Return (x, y) of the center of cell containing provided text 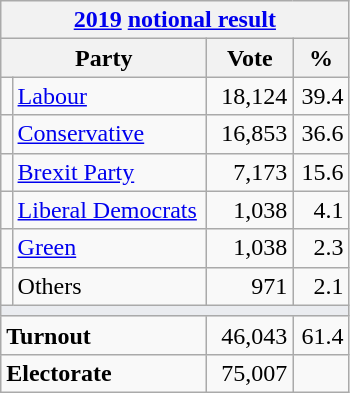
Electorate (104, 373)
Party (104, 58)
36.6 (321, 134)
971 (250, 286)
18,124 (250, 96)
2.3 (321, 248)
Labour (110, 96)
61.4 (321, 335)
Brexit Party (110, 172)
Others (110, 286)
Liberal Democrats (110, 210)
% (321, 58)
2019 notional result (175, 20)
Green (110, 248)
16,853 (250, 134)
Vote (250, 58)
Conservative (110, 134)
46,043 (250, 335)
15.6 (321, 172)
75,007 (250, 373)
7,173 (250, 172)
2.1 (321, 286)
39.4 (321, 96)
Turnout (104, 335)
4.1 (321, 210)
